Find where the given text appears and provide that cell's center as (x, y) coordinate. 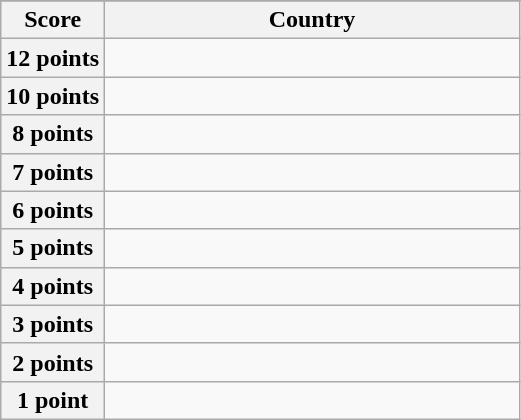
6 points (53, 210)
12 points (53, 58)
2 points (53, 362)
3 points (53, 324)
5 points (53, 248)
Score (53, 20)
8 points (53, 134)
10 points (53, 96)
1 point (53, 400)
7 points (53, 172)
4 points (53, 286)
Country (312, 20)
